For the text-containing cell, return its midpoint in (x, y) coordinate format. 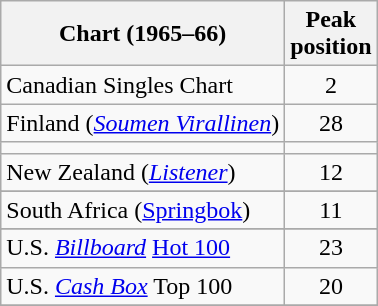
12 (331, 172)
Chart (1965–66) (143, 34)
South Africa (Springbok) (143, 210)
Canadian Singles Chart (143, 85)
New Zealand (Listener) (143, 172)
20 (331, 286)
Finland (Soumen Virallinen) (143, 123)
23 (331, 248)
Peakposition (331, 34)
28 (331, 123)
U.S. Billboard Hot 100 (143, 248)
U.S. Cash Box Top 100 (143, 286)
2 (331, 85)
11 (331, 210)
